Search for the cell housing the specified text and yield its (x, y) center coordinate. 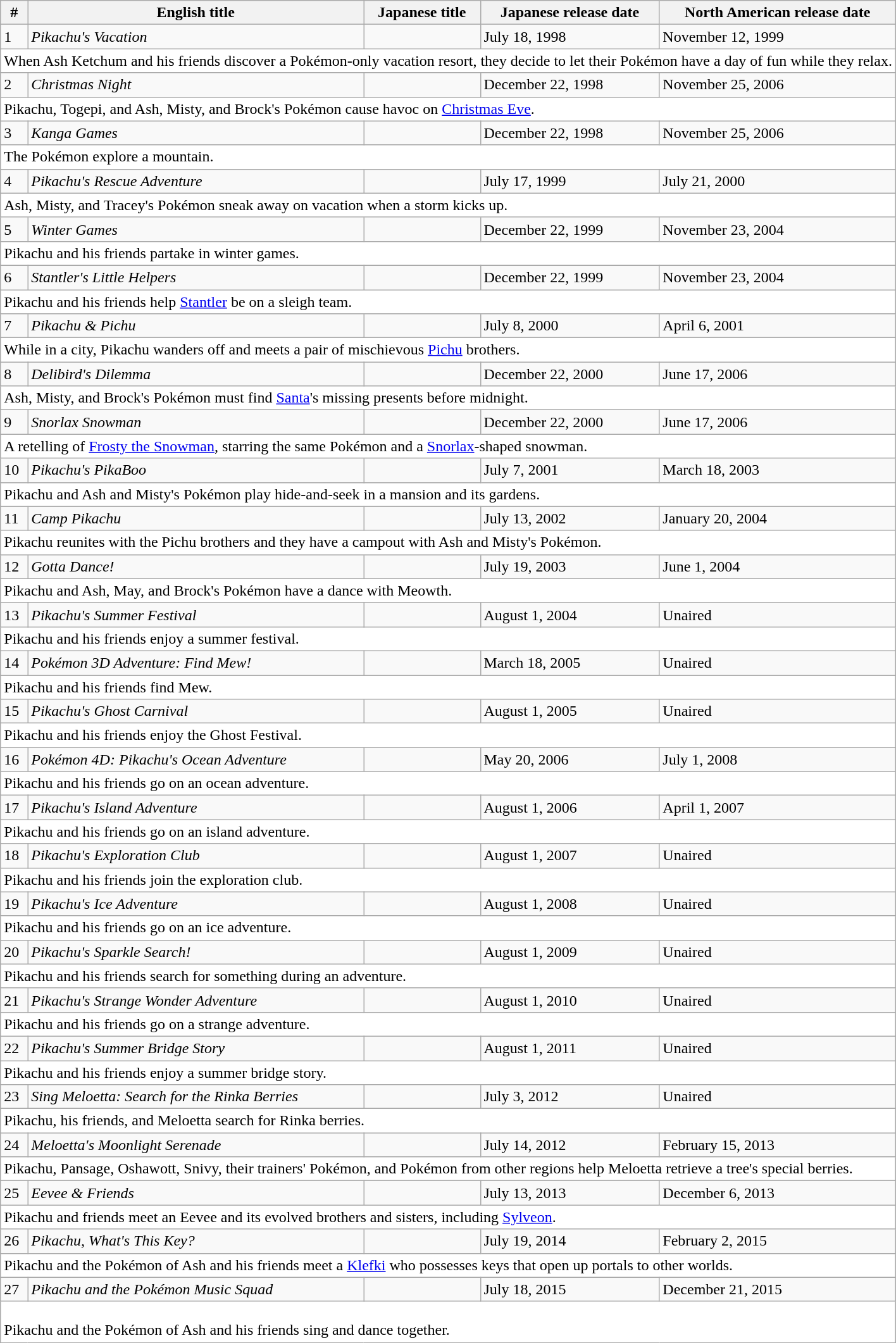
24 (14, 1145)
July 19, 2003 (569, 566)
North American release date (778, 13)
7 (14, 326)
July 21, 2000 (778, 181)
21 (14, 1000)
Pikachu and Ash and Misty's Pokémon play hide-and-seek in a mansion and its gardens. (448, 494)
Pikachu's Summer Festival (196, 615)
Delibird's Dilemma (196, 374)
10 (14, 470)
English title (196, 13)
27 (14, 1289)
May 20, 2006 (569, 759)
December 21, 2015 (778, 1289)
August 1, 2011 (569, 1048)
July 7, 2001 (569, 470)
18 (14, 856)
April 1, 2007 (778, 808)
Christmas Night (196, 85)
# (14, 13)
Japanese title (422, 13)
Pikachu's PikaBoo (196, 470)
Pikachu and his friends go on an ocean adventure. (448, 784)
Winter Games (196, 229)
Snorlax Snowman (196, 422)
Pikachu and his friends go on an ice adventure. (448, 928)
Ash, Misty, and Brock's Pokémon must find Santa's missing presents before midnight. (448, 398)
1 (14, 37)
While in a city, Pikachu wanders off and meets a pair of mischievous Pichu brothers. (448, 350)
July 14, 2012 (569, 1145)
17 (14, 808)
15 (14, 711)
July 19, 2014 (569, 1241)
Camp Pikachu (196, 518)
Pikachu, Togepi, and Ash, Misty, and Brock's Pokémon cause havoc on Christmas Eve. (448, 109)
Pikachu and his friends enjoy a summer festival. (448, 639)
16 (14, 759)
August 1, 2009 (569, 952)
August 1, 2010 (569, 1000)
Pikachu and his friends go on a strange adventure. (448, 1024)
November 12, 1999 (778, 37)
Pikachu's Ghost Carnival (196, 711)
April 6, 2001 (778, 326)
February 15, 2013 (778, 1145)
July 3, 2012 (569, 1097)
Pikachu and friends meet an Eevee and its evolved brothers and sisters, including Sylveon. (448, 1217)
14 (14, 663)
Pikachu and his friends join the exploration club. (448, 880)
9 (14, 422)
Pikachu's Strange Wonder Adventure (196, 1000)
25 (14, 1193)
Pikachu, Pansage, Oshawott, Snivy, their trainers' Pokémon, and Pokémon from other regions help Meloetta retrieve a tree's special berries. (448, 1169)
11 (14, 518)
Pikachu and his friends help Stantler be on a sleigh team. (448, 302)
20 (14, 952)
July 18, 2015 (569, 1289)
Stantler's Little Helpers (196, 277)
Pikachu reunites with the Pichu brothers and they have a campout with Ash and Misty's Pokémon. (448, 542)
When Ash Ketchum and his friends discover a Pokémon-only vacation resort, they decide to let their Pokémon have a day of fun while they relax. (448, 61)
12 (14, 566)
February 2, 2015 (778, 1241)
August 1, 2008 (569, 904)
Pikachu's Summer Bridge Story (196, 1048)
July 13, 2002 (569, 518)
July 18, 1998 (569, 37)
Kanga Games (196, 133)
Pikachu, his friends, and Meloetta search for Rinka berries. (448, 1121)
July 1, 2008 (778, 759)
Pikachu's Sparkle Search! (196, 952)
Gotta Dance! (196, 566)
Pikachu & Pichu (196, 326)
6 (14, 277)
23 (14, 1097)
Pikachu and the Pokémon Music Squad (196, 1289)
Pikachu and the Pokémon of Ash and his friends sing and dance together. (448, 1321)
Pikachu's Island Adventure (196, 808)
Pikachu and the Pokémon of Ash and his friends meet a Klefki who possesses keys that open up portals to other worlds. (448, 1265)
Pikachu and his friends go on an island adventure. (448, 832)
July 13, 2013 (569, 1193)
A retelling of Frosty the Snowman, starring the same Pokémon and a Snorlax-shaped snowman. (448, 446)
January 20, 2004 (778, 518)
4 (14, 181)
Pikachu and his friends partake in winter games. (448, 253)
5 (14, 229)
26 (14, 1241)
Pikachu's Exploration Club (196, 856)
December 6, 2013 (778, 1193)
August 1, 2006 (569, 808)
June 1, 2004 (778, 566)
Pikachu's Vacation (196, 37)
Japanese release date (569, 13)
13 (14, 615)
8 (14, 374)
Pikachu and his friends search for something during an adventure. (448, 976)
22 (14, 1048)
August 1, 2007 (569, 856)
Pokémon 4D: Pikachu's Ocean Adventure (196, 759)
Meloetta's Moonlight Serenade (196, 1145)
March 18, 2005 (569, 663)
July 17, 1999 (569, 181)
Pokémon 3D Adventure: Find Mew! (196, 663)
Pikachu and his friends enjoy a summer bridge story. (448, 1073)
2 (14, 85)
3 (14, 133)
August 1, 2005 (569, 711)
August 1, 2004 (569, 615)
Pikachu, What's This Key? (196, 1241)
Sing Meloetta: Search for the Rinka Berries (196, 1097)
19 (14, 904)
Pikachu's Rescue Adventure (196, 181)
Pikachu and his friends enjoy the Ghost Festival. (448, 735)
July 8, 2000 (569, 326)
The Pokémon explore a mountain. (448, 157)
Pikachu's Ice Adventure (196, 904)
Eevee & Friends (196, 1193)
Pikachu and Ash, May, and Brock's Pokémon have a dance with Meowth. (448, 590)
Pikachu and his friends find Mew. (448, 687)
March 18, 2003 (778, 470)
Ash, Misty, and Tracey's Pokémon sneak away on vacation when a storm kicks up. (448, 205)
